Pinpoint the cell where the given text exists, returning its [X, Y] midpoint coordinate. 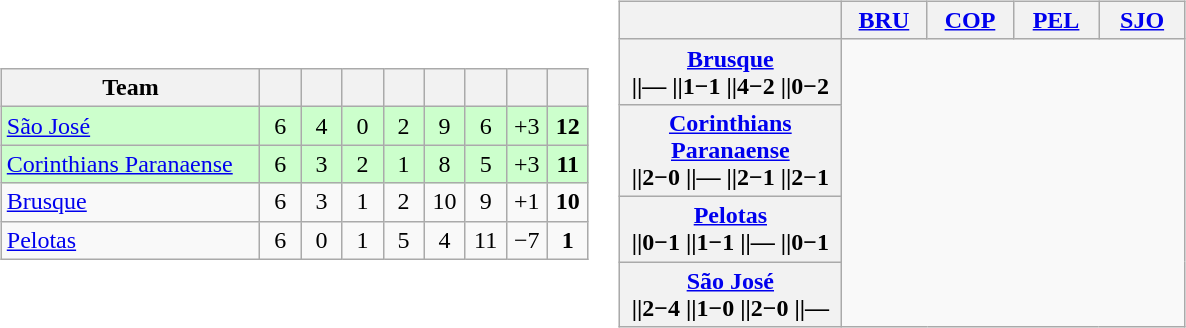
+1 [526, 202]
−7 [526, 240]
Pelotas [130, 240]
São José ||2−4 ||1−0 ||2−0 ||— [730, 294]
Pelotas ||0−1 ||1−1 ||— ||0−1 [730, 228]
COP [970, 20]
PEL [1056, 20]
São José [130, 126]
Brusque [130, 202]
Corinthians Paranaense [130, 164]
12 [568, 126]
Corinthians Paranaense ||2−0 ||— ||2−1 ||2−1 [730, 150]
8 [444, 164]
Brusque ||— ||1−1 ||4−2 ||0−2 [730, 72]
SJO [1142, 20]
BRU [884, 20]
Team [130, 88]
